Return (X, Y) of the center of cell containing provided text 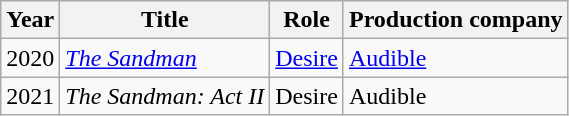
Year (30, 20)
The Sandman (165, 58)
The Sandman: Act II (165, 96)
2021 (30, 96)
Title (165, 20)
2020 (30, 58)
Production company (456, 20)
Role (307, 20)
